Return (X, Y) of the center of cell containing provided text 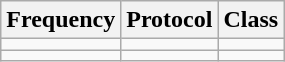
Frequency (61, 20)
Class (251, 20)
Protocol (170, 20)
